Detect which cell encompasses the target text, then output its [X, Y] center coordinate. 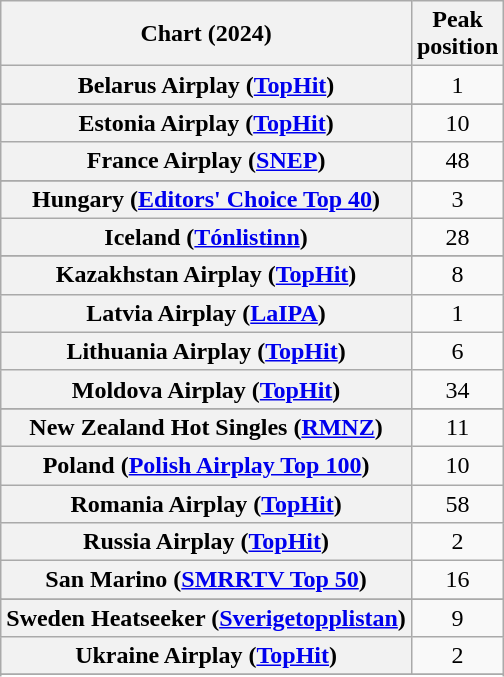
16 [457, 580]
11 [457, 427]
Moldova Airplay (TopHit) [206, 389]
Ukraine Airplay (TopHit) [206, 656]
6 [457, 351]
34 [457, 389]
58 [457, 503]
New Zealand Hot Singles (RMNZ) [206, 427]
48 [457, 161]
San Marino (SMRRTV Top 50) [206, 580]
France Airplay (SNEP) [206, 161]
Peakposition [457, 34]
Lithuania Airplay (TopHit) [206, 351]
Belarus Airplay (TopHit) [206, 85]
8 [457, 275]
Iceland (Tónlistinn) [206, 237]
Latvia Airplay (LaIPA) [206, 313]
Kazakhstan Airplay (TopHit) [206, 275]
Russia Airplay (TopHit) [206, 542]
Sweden Heatseeker (Sverigetopplistan) [206, 618]
9 [457, 618]
Poland (Polish Airplay Top 100) [206, 465]
Romania Airplay (TopHit) [206, 503]
Hungary (Editors' Choice Top 40) [206, 199]
28 [457, 237]
Estonia Airplay (TopHit) [206, 123]
3 [457, 199]
Chart (2024) [206, 34]
